Search for the cell housing the specified text and yield its (X, Y) center coordinate. 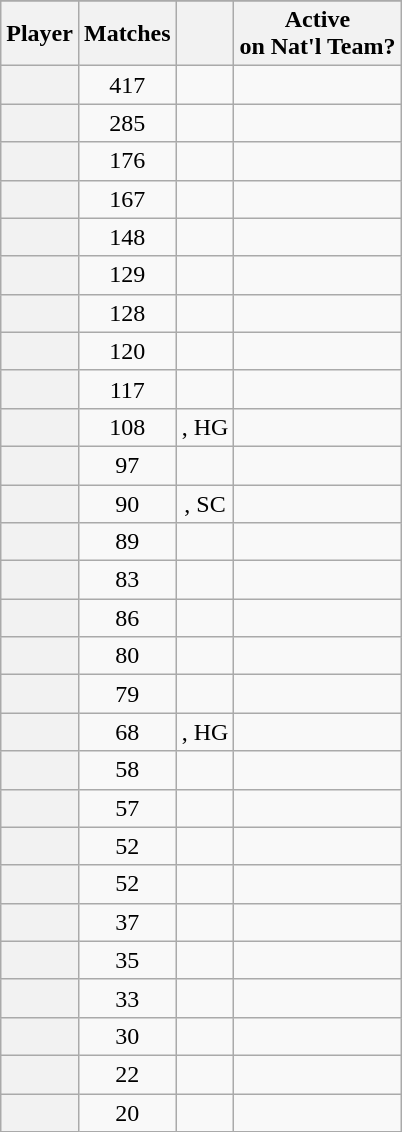
97 (127, 465)
129 (127, 275)
58 (127, 770)
83 (127, 580)
86 (127, 618)
120 (127, 351)
176 (127, 161)
Matches (127, 34)
33 (127, 998)
285 (127, 123)
22 (127, 1074)
108 (127, 427)
117 (127, 389)
30 (127, 1036)
90 (127, 503)
167 (127, 199)
35 (127, 960)
20 (127, 1113)
68 (127, 732)
Activeon Nat'l Team? (318, 34)
, SC (205, 503)
57 (127, 808)
148 (127, 237)
Player (40, 34)
128 (127, 313)
417 (127, 85)
37 (127, 922)
80 (127, 656)
89 (127, 542)
79 (127, 694)
